From the cell containing the given text, extract its center point as [X, Y] coordinate. 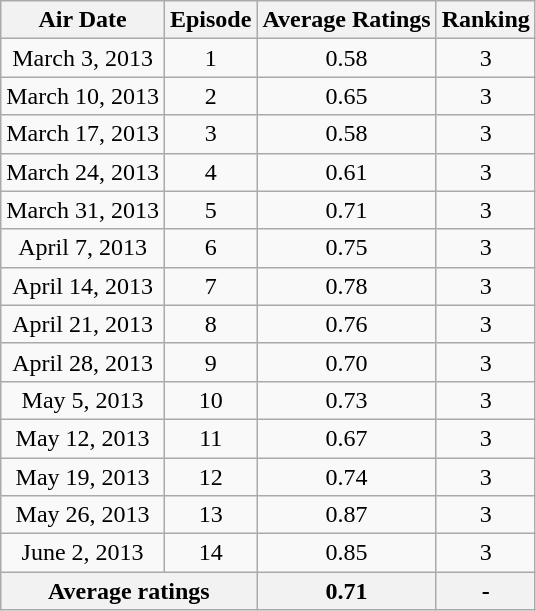
April 7, 2013 [83, 248]
March 24, 2013 [83, 172]
March 10, 2013 [83, 96]
Average Ratings [346, 20]
- [486, 591]
12 [210, 477]
May 12, 2013 [83, 438]
0.70 [346, 362]
Ranking [486, 20]
May 19, 2013 [83, 477]
April 14, 2013 [83, 286]
0.78 [346, 286]
0.67 [346, 438]
0.61 [346, 172]
0.76 [346, 324]
Average ratings [129, 591]
1 [210, 58]
2 [210, 96]
March 31, 2013 [83, 210]
13 [210, 515]
0.74 [346, 477]
0.87 [346, 515]
0.75 [346, 248]
7 [210, 286]
Air Date [83, 20]
10 [210, 400]
11 [210, 438]
April 21, 2013 [83, 324]
14 [210, 553]
March 3, 2013 [83, 58]
4 [210, 172]
March 17, 2013 [83, 134]
5 [210, 210]
0.65 [346, 96]
Episode [210, 20]
June 2, 2013 [83, 553]
9 [210, 362]
April 28, 2013 [83, 362]
0.85 [346, 553]
6 [210, 248]
May 26, 2013 [83, 515]
May 5, 2013 [83, 400]
0.73 [346, 400]
8 [210, 324]
